Pinpoint the cell where the given text exists, returning its (X, Y) midpoint coordinate. 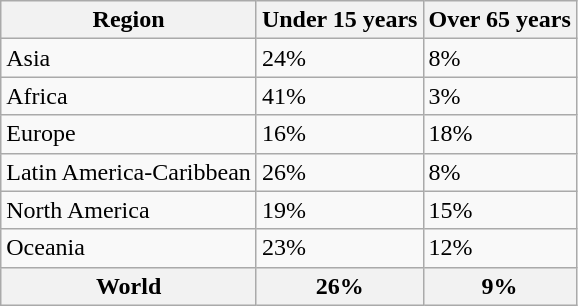
Region (129, 20)
World (129, 286)
Over 65 years (500, 20)
24% (340, 58)
Under 15 years (340, 20)
41% (340, 96)
18% (500, 134)
North America (129, 210)
23% (340, 248)
Europe (129, 134)
12% (500, 248)
Oceania (129, 248)
9% (500, 286)
19% (340, 210)
16% (340, 134)
Latin America-Caribbean (129, 172)
15% (500, 210)
3% (500, 96)
Africa (129, 96)
Asia (129, 58)
